Scan for the cell matching the given text and deliver its [x, y] coordinate at center. 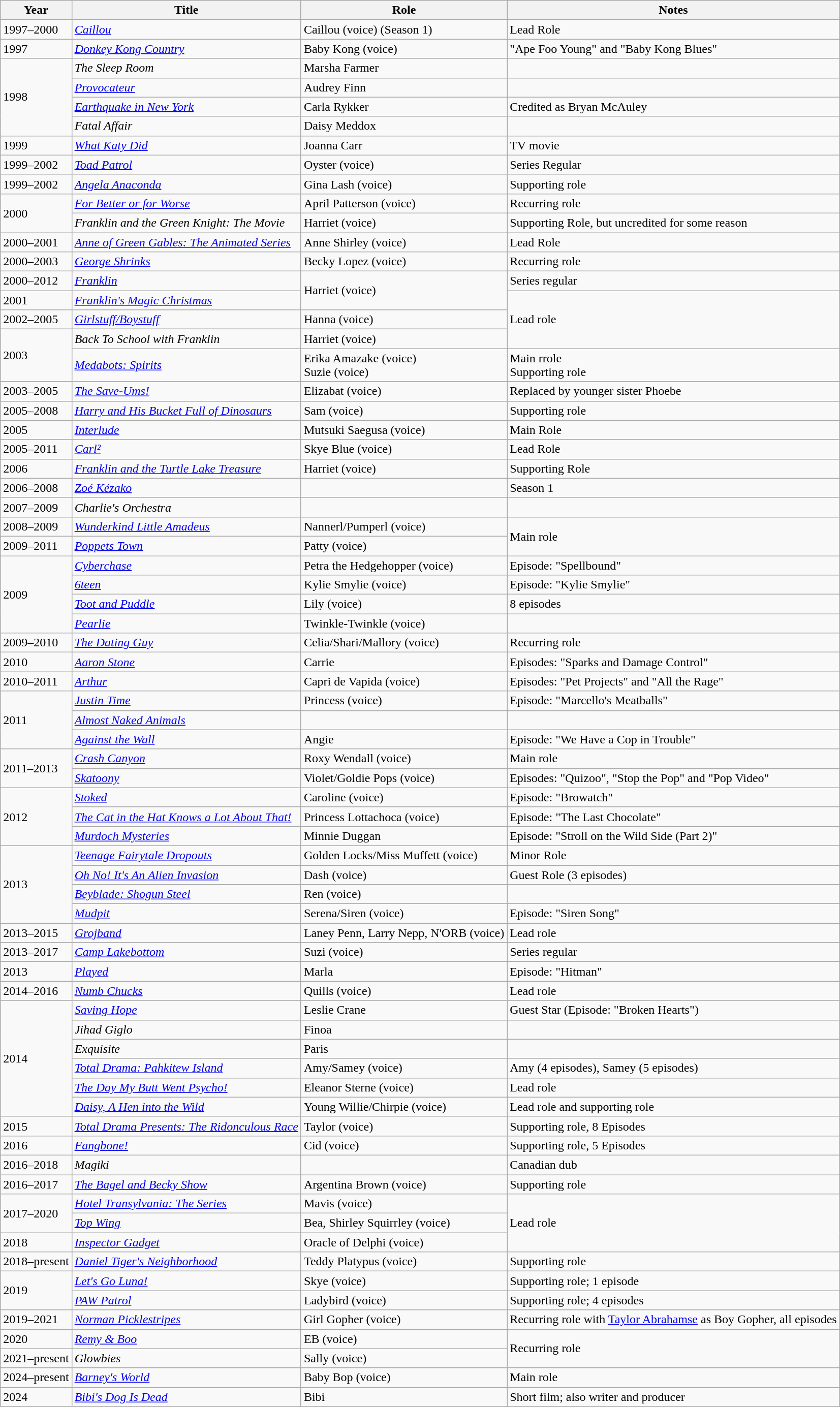
2009 [36, 595]
Title [186, 10]
Erika Amazake (voice)Suzie (voice) [403, 365]
2009–2011 [36, 546]
Angela Anaconda [186, 184]
Hotel Transylvania: The Series [186, 1204]
Patty (voice) [403, 546]
2000–2003 [36, 262]
Amy/Samey (voice) [403, 1068]
1998 [36, 97]
Anne Shirley (voice) [403, 242]
Let's Go Luna! [186, 1281]
Capri de Vapida (voice) [403, 681]
2016–2017 [36, 1184]
Glowbies [186, 1358]
Carl² [186, 449]
2000 [36, 213]
Elizabat (voice) [403, 391]
For Better or for Worse [186, 203]
Episode: "Spellbound" [674, 566]
April Patterson (voice) [403, 203]
Baby Kong (voice) [403, 49]
Princess (voice) [403, 701]
Notes [674, 10]
Cyberchase [186, 566]
Oyster (voice) [403, 165]
Oh No! It's An Alien Invasion [186, 874]
Mudpit [186, 914]
Becky Lopez (voice) [403, 262]
Franklin's Magic Christmas [186, 300]
Episode: "Browatch" [674, 797]
Barney's World [186, 1378]
Bibi's Dog Is Dead [186, 1397]
Episode: "Stroll on the Wild Side (Part 2)" [674, 836]
Skye (voice) [403, 1281]
2017–2020 [36, 1213]
The Sleep Room [186, 68]
8 episodes [674, 604]
Eleanor Sterne (voice) [403, 1087]
Poppets Town [186, 546]
What Katy Did [186, 145]
Numb Chucks [186, 991]
Provocateur [186, 87]
Supporting role; 1 episode [674, 1281]
Episodes: "Pet Projects" and "All the Rage" [674, 681]
Exquisite [186, 1049]
Interlude [186, 430]
Minor Role [674, 855]
Short film; also writer and producer [674, 1397]
Girlstuff/Boystuff [186, 320]
Main rroleSupporting role [674, 365]
Ren (voice) [403, 894]
Princess Lottachoca (voice) [403, 817]
Wunderkind Little Amadeus [186, 526]
2015 [36, 1126]
2018 [36, 1242]
Top Wing [186, 1223]
2005 [36, 430]
Finoa [403, 1029]
Bea, Shirley Squirrley (voice) [403, 1223]
Lily (voice) [403, 604]
The Save-Ums! [186, 391]
Supporting role; 4 episodes [674, 1300]
2009–2010 [36, 643]
Aaron Stone [186, 662]
Episode: "We Have a Cop in Trouble" [674, 739]
2016–2018 [36, 1165]
Norman Picklestripes [186, 1320]
2008–2009 [36, 526]
Year [36, 10]
Lead role and supporting role [674, 1107]
Series Regular [674, 165]
2019–2021 [36, 1320]
Twinkle-Twinkle (voice) [403, 623]
Sam (voice) [403, 411]
Skatoony [186, 778]
Arthur [186, 681]
Fangbone! [186, 1145]
Season 1 [674, 488]
Mavis (voice) [403, 1204]
1999 [36, 145]
Episode: "The Last Chocolate" [674, 817]
2003–2005 [36, 391]
George Shrinks [186, 262]
Franklin and the Turtle Lake Treasure [186, 468]
Taylor (voice) [403, 1126]
The Cat in the Hat Knows a Lot About That! [186, 817]
Gina Lash (voice) [403, 184]
2013–2015 [36, 933]
2005–2008 [36, 411]
2000–2001 [36, 242]
Paris [403, 1049]
Supporting Role, but uncredited for some reason [674, 223]
Justin Time [186, 701]
Harry and His Bucket Full of Dinosaurs [186, 411]
Jihad Giglo [186, 1029]
Marla [403, 972]
Toad Patrol [186, 165]
Young Willie/Chirpie (voice) [403, 1107]
Teenage Fairytale Dropouts [186, 855]
Skye Blue (voice) [403, 449]
Daisy, A Hen into the Wild [186, 1107]
The Dating Guy [186, 643]
Total Drama: Pahkitew Island [186, 1068]
Played [186, 972]
Girl Gopher (voice) [403, 1320]
Daisy Meddox [403, 126]
Carla Rykker [403, 107]
2016 [36, 1145]
Credited as Bryan McAuley [674, 107]
Petra the Hedgehopper (voice) [403, 566]
Episode: "Siren Song" [674, 914]
2003 [36, 356]
1997–2000 [36, 29]
Sally (voice) [403, 1358]
Serena/Siren (voice) [403, 914]
2014–2016 [36, 991]
Role [403, 10]
Joanna Carr [403, 145]
The Day My Butt Went Psycho! [186, 1087]
Leslie Crane [403, 1010]
Remy & Boo [186, 1339]
Minnie Duggan [403, 836]
2024 [36, 1397]
Franklin and the Green Knight: The Movie [186, 223]
Daniel Tiger's Neighborhood [186, 1262]
Oracle of Delphi (voice) [403, 1242]
Anne of Green Gables: The Animated Series [186, 242]
Celia/Shari/Mallory (voice) [403, 643]
Bibi [403, 1397]
Charlie's Orchestra [186, 507]
Episode: "Kylie Smylie" [674, 585]
Amy (4 episodes), Samey (5 episodes) [674, 1068]
Franklin [186, 281]
Ladybird (voice) [403, 1300]
2010–2011 [36, 681]
2006 [36, 468]
Mutsuki Saegusa (voice) [403, 430]
EB (voice) [403, 1339]
Nannerl/Pumperl (voice) [403, 526]
1997 [36, 49]
Murdoch Mysteries [186, 836]
Medabots: Spirits [186, 365]
Back To School with Franklin [186, 339]
Teddy Platypus (voice) [403, 1262]
"Ape Foo Young" and "Baby Kong Blues" [674, 49]
2007–2009 [36, 507]
2018–present [36, 1262]
Laney Penn, Larry Nepp, N'ORB (voice) [403, 933]
Angie [403, 739]
Hanna (voice) [403, 320]
Audrey Finn [403, 87]
Caroline (voice) [403, 797]
PAW Patrol [186, 1300]
2000–2012 [36, 281]
2005–2011 [36, 449]
Beyblade: Shogun Steel [186, 894]
2011 [36, 720]
2012 [36, 817]
Supporting Role [674, 468]
Pearlie [186, 623]
Caillou [186, 29]
Episodes: "Quizoo", "Stop the Pop" and "Pop Video" [674, 778]
Fatal Affair [186, 126]
2019 [36, 1291]
Toot and Puddle [186, 604]
Canadian dub [674, 1165]
2024–present [36, 1378]
Inspector Gadget [186, 1242]
2001 [36, 300]
The Bagel and Becky Show [186, 1184]
TV movie [674, 145]
Cid (voice) [403, 1145]
Against the Wall [186, 739]
Guest Star (Episode: "Broken Hearts") [674, 1010]
Magiki [186, 1165]
Kylie Smylie (voice) [403, 585]
2010 [36, 662]
Earthquake in New York [186, 107]
2011–2013 [36, 768]
Crash Canyon [186, 759]
Donkey Kong Country [186, 49]
2021–present [36, 1358]
2020 [36, 1339]
Golden Locks/Miss Muffett (voice) [403, 855]
Marsha Farmer [403, 68]
Total Drama Presents: The Ridonculous Race [186, 1126]
Guest Role (3 episodes) [674, 874]
Roxy Wendall (voice) [403, 759]
Caillou (voice) (Season 1) [403, 29]
Stoked [186, 797]
Camp Lakebottom [186, 952]
Main Role [674, 430]
Episodes: "Sparks and Damage Control" [674, 662]
Replaced by younger sister Phoebe [674, 391]
Argentina Brown (voice) [403, 1184]
Almost Naked Animals [186, 720]
Supporting role, 8 Episodes [674, 1126]
Saving Hope [186, 1010]
2013–2017 [36, 952]
2006–2008 [36, 488]
2014 [36, 1058]
Baby Bop (voice) [403, 1378]
2002–2005 [36, 320]
Carrie [403, 662]
Quills (voice) [403, 991]
Episode: "Marcello's Meatballs" [674, 701]
Recurring role with Taylor Abrahamse as Boy Gopher, all episodes [674, 1320]
6teen [186, 585]
Violet/Goldie Pops (voice) [403, 778]
Grojband [186, 933]
Suzi (voice) [403, 952]
Episode: "Hitman" [674, 972]
Zoé Kézako [186, 488]
Supporting role, 5 Episodes [674, 1145]
Dash (voice) [403, 874]
